Detect which cell encompasses the target text, then output its (X, Y) center coordinate. 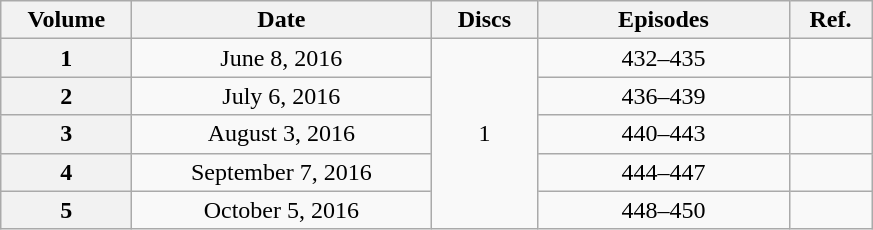
Episodes (664, 20)
Date (282, 20)
June 8, 2016 (282, 58)
September 7, 2016 (282, 172)
Volume (66, 20)
448–450 (664, 210)
August 3, 2016 (282, 134)
4 (66, 172)
444–447 (664, 172)
Discs (484, 20)
October 5, 2016 (282, 210)
Ref. (830, 20)
July 6, 2016 (282, 96)
3 (66, 134)
440–443 (664, 134)
2 (66, 96)
432–435 (664, 58)
5 (66, 210)
436–439 (664, 96)
